Provide the (x, y) coordinate of the cell's center where the given text is located.  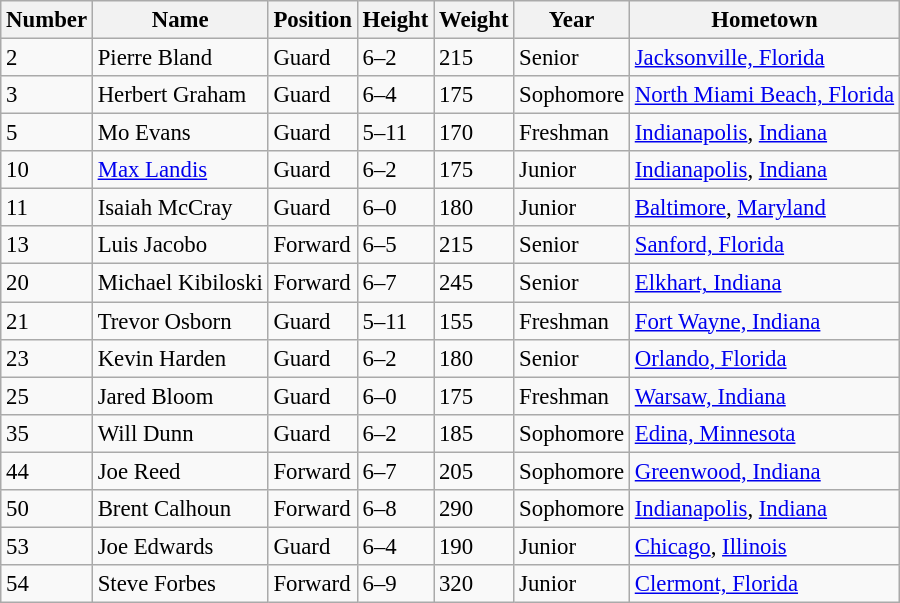
Mo Evans (180, 133)
Fort Wayne, Indiana (764, 321)
Number (47, 20)
Greenwood, Indiana (764, 471)
50 (47, 509)
35 (47, 433)
Sanford, Florida (764, 245)
6–5 (395, 245)
Herbert Graham (180, 95)
205 (474, 471)
Chicago, Illinois (764, 546)
190 (474, 546)
290 (474, 509)
Kevin Harden (180, 358)
44 (47, 471)
Clermont, Florida (764, 584)
Elkhart, Indiana (764, 283)
21 (47, 321)
Year (572, 20)
170 (474, 133)
Hometown (764, 20)
Warsaw, Indiana (764, 396)
Baltimore, Maryland (764, 208)
Jacksonville, Florida (764, 58)
Max Landis (180, 170)
North Miami Beach, Florida (764, 95)
Luis Jacobo (180, 245)
20 (47, 283)
Weight (474, 20)
Height (395, 20)
Jared Bloom (180, 396)
Steve Forbes (180, 584)
5 (47, 133)
320 (474, 584)
Michael Kibiloski (180, 283)
11 (47, 208)
Trevor Osborn (180, 321)
Name (180, 20)
13 (47, 245)
54 (47, 584)
Brent Calhoun (180, 509)
Joe Reed (180, 471)
2 (47, 58)
Will Dunn (180, 433)
Pierre Bland (180, 58)
23 (47, 358)
Orlando, Florida (764, 358)
53 (47, 546)
245 (474, 283)
155 (474, 321)
25 (47, 396)
6–9 (395, 584)
Edina, Minnesota (764, 433)
185 (474, 433)
6–8 (395, 509)
Joe Edwards (180, 546)
10 (47, 170)
Isaiah McCray (180, 208)
3 (47, 95)
Position (312, 20)
